Return [X, Y] of the center of cell containing provided text 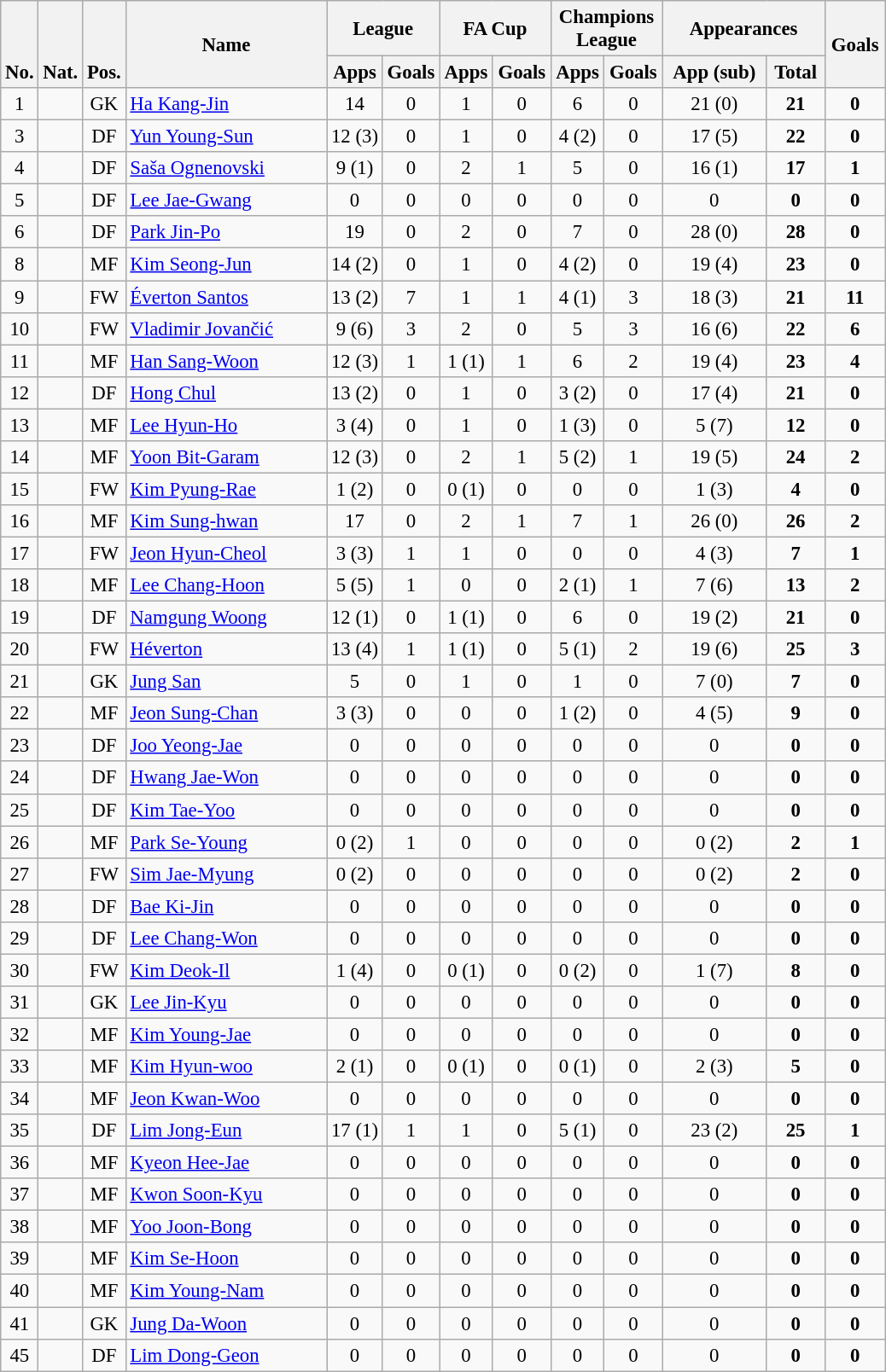
Yun Young-Sun [226, 137]
2 (3) [714, 1067]
40 [20, 1291]
Han Sang-Woon [226, 361]
Lee Jin-Kyu [226, 1003]
33 [20, 1067]
Jeon Sung-Chan [226, 713]
Jung Da-Woon [226, 1323]
18 [20, 585]
20 [20, 649]
7 (0) [714, 682]
28 (0) [714, 233]
Lee Hyun-Ho [226, 425]
Éverton Santos [226, 297]
Vladimir Jovančić [226, 328]
League [383, 29]
Jung San [226, 682]
Kim Sung-hwan [226, 521]
No. [20, 44]
App (sub) [714, 73]
15 [20, 489]
Yoo Joon-Bong [226, 1227]
19 (2) [714, 618]
Lee Chang-Won [226, 939]
16 (1) [714, 168]
37 [20, 1195]
4 (5) [714, 713]
Pos. [104, 44]
38 [20, 1227]
17 (4) [714, 392]
39 [20, 1259]
14 (2) [355, 265]
Hwang Jae-Won [226, 778]
10 [20, 328]
5 (2) [577, 457]
Kim Pyung-Rae [226, 489]
32 [20, 1034]
31 [20, 1003]
Bae Ki-Jin [226, 906]
Appearances [744, 29]
Kim Se-Hoon [226, 1259]
Kim Young-Nam [226, 1291]
17 (5) [714, 137]
1 (4) [355, 970]
4 (1) [577, 297]
Park Jin-Po [226, 233]
1 (7) [714, 970]
17 (1) [355, 1131]
4 (3) [714, 553]
Hong Chul [226, 392]
Champions League [606, 29]
Lim Jong-Eun [226, 1131]
Héverton [226, 649]
Joo Yeong-Jae [226, 746]
Kwon Soon-Kyu [226, 1195]
Kim Young-Jae [226, 1034]
30 [20, 970]
Yoon Bit-Garam [226, 457]
Nat. [61, 44]
18 (3) [714, 297]
Kyeon Hee-Jae [226, 1163]
Jeon Kwan-Woo [226, 1099]
26 (0) [714, 521]
34 [20, 1099]
Saša Ognenovski [226, 168]
Lee Chang-Hoon [226, 585]
41 [20, 1323]
5 (5) [355, 585]
27 [20, 874]
Kim Seong-Jun [226, 265]
45 [20, 1355]
23 (2) [714, 1131]
Namgung Woong [226, 618]
Sim Jae-Myung [226, 874]
13 (4) [355, 649]
21 (0) [714, 104]
Lee Jae-Gwang [226, 201]
36 [20, 1163]
19 (5) [714, 457]
9 (6) [355, 328]
5 (7) [714, 425]
Kim Hyun-woo [226, 1067]
FA Cup [495, 29]
12 (1) [355, 618]
Lim Dong-Geon [226, 1355]
Park Se-Young [226, 842]
3 (2) [577, 392]
Kim Tae-Yoo [226, 810]
Name [226, 44]
7 (6) [714, 585]
29 [20, 939]
16 (6) [714, 328]
19 (6) [714, 649]
Ha Kang-Jin [226, 104]
Kim Deok-Il [226, 970]
Jeon Hyun-Cheol [226, 553]
Total [796, 73]
35 [20, 1131]
9 (1) [355, 168]
16 [20, 521]
3 (4) [355, 425]
